From the cell containing the given text, extract its center point as [X, Y] coordinate. 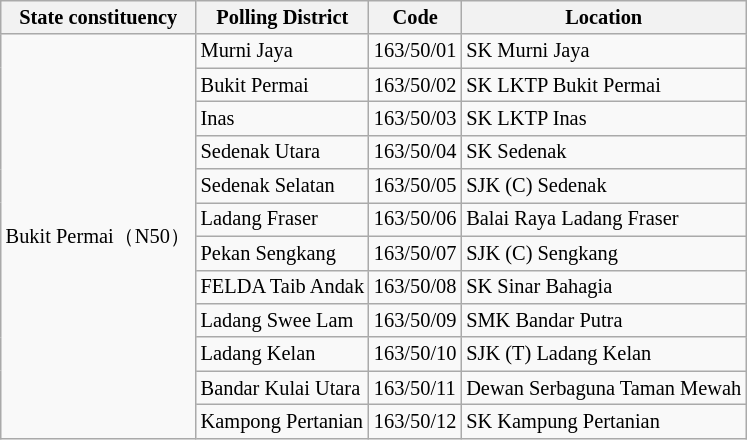
Bukit Permai [282, 85]
163/50/06 [415, 219]
SK LKTP Inas [604, 118]
Ladang Swee Lam [282, 320]
Kampong Pertanian [282, 421]
Sedenak Selatan [282, 186]
SK Sedenak [604, 152]
SK Kampung Pertanian [604, 421]
SJK (C) Sengkang [604, 253]
Ladang Kelan [282, 354]
163/50/12 [415, 421]
Inas [282, 118]
Sedenak Utara [282, 152]
SJK (C) Sedenak [604, 186]
163/50/05 [415, 186]
163/50/10 [415, 354]
163/50/03 [415, 118]
Pekan Sengkang [282, 253]
Balai Raya Ladang Fraser [604, 219]
State constituency [98, 17]
Polling District [282, 17]
163/50/09 [415, 320]
163/50/02 [415, 85]
Bandar Kulai Utara [282, 388]
SJK (T) Ladang Kelan [604, 354]
Murni Jaya [282, 51]
Ladang Fraser [282, 219]
163/50/04 [415, 152]
Code [415, 17]
Bukit Permai（N50） [98, 236]
SK LKTP Bukit Permai [604, 85]
163/50/08 [415, 287]
SK Sinar Bahagia [604, 287]
163/50/01 [415, 51]
Dewan Serbaguna Taman Mewah [604, 388]
FELDA Taib Andak [282, 287]
SMK Bandar Putra [604, 320]
SK Murni Jaya [604, 51]
Location [604, 17]
163/50/11 [415, 388]
163/50/07 [415, 253]
